Determine the (x, y) coordinate at the center of the cell enclosing the given text.  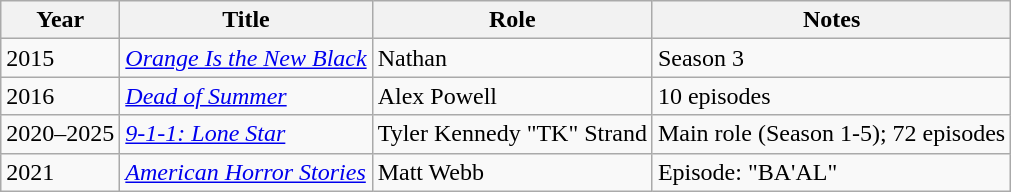
2021 (60, 172)
2015 (60, 58)
Title (246, 20)
Orange Is the New Black (246, 58)
10 episodes (831, 96)
2016 (60, 96)
Tyler Kennedy "TK" Strand (512, 134)
9-1-1: Lone Star (246, 134)
Year (60, 20)
2020–2025 (60, 134)
Dead of Summer (246, 96)
Nathan (512, 58)
Notes (831, 20)
American Horror Stories (246, 172)
Matt Webb (512, 172)
Main role (Season 1-5); 72 episodes (831, 134)
Season 3 (831, 58)
Episode: "BA'AL" (831, 172)
Role (512, 20)
Alex Powell (512, 96)
